Scan for the cell matching the given text and deliver its [X, Y] coordinate at center. 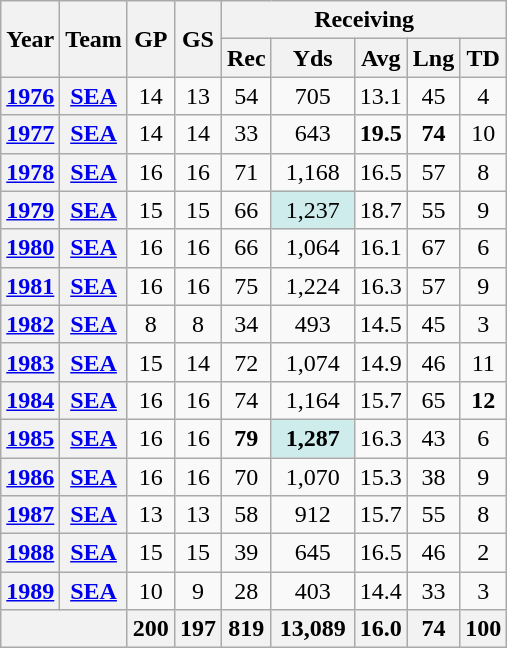
16.1 [380, 248]
1980 [30, 248]
Avg [380, 58]
72 [246, 362]
39 [246, 553]
100 [484, 629]
1986 [30, 477]
4 [484, 96]
14.4 [380, 591]
54 [246, 96]
43 [433, 438]
1981 [30, 286]
1988 [30, 553]
12 [484, 400]
GP [150, 39]
Receiving [364, 20]
34 [246, 324]
Lng [433, 58]
1989 [30, 591]
403 [312, 591]
Team [94, 39]
TD [484, 58]
65 [433, 400]
1979 [30, 210]
1987 [30, 515]
1985 [30, 438]
75 [246, 286]
19.5 [380, 134]
14.9 [380, 362]
11 [484, 362]
1,070 [312, 477]
643 [312, 134]
1,064 [312, 248]
13,089 [312, 629]
38 [433, 477]
819 [246, 629]
1977 [30, 134]
Rec [246, 58]
58 [246, 515]
Year [30, 39]
1,237 [312, 210]
Yds [312, 58]
14.5 [380, 324]
1,164 [312, 400]
1978 [30, 172]
912 [312, 515]
2 [484, 553]
18.7 [380, 210]
70 [246, 477]
1983 [30, 362]
200 [150, 629]
15.3 [380, 477]
67 [433, 248]
GS [198, 39]
645 [312, 553]
16.0 [380, 629]
705 [312, 96]
1982 [30, 324]
1984 [30, 400]
79 [246, 438]
493 [312, 324]
197 [198, 629]
1,074 [312, 362]
1976 [30, 96]
28 [246, 591]
1,287 [312, 438]
1,224 [312, 286]
13.1 [380, 96]
1,168 [312, 172]
71 [246, 172]
